Find where the given text appears and provide that cell's center as (x, y) coordinate. 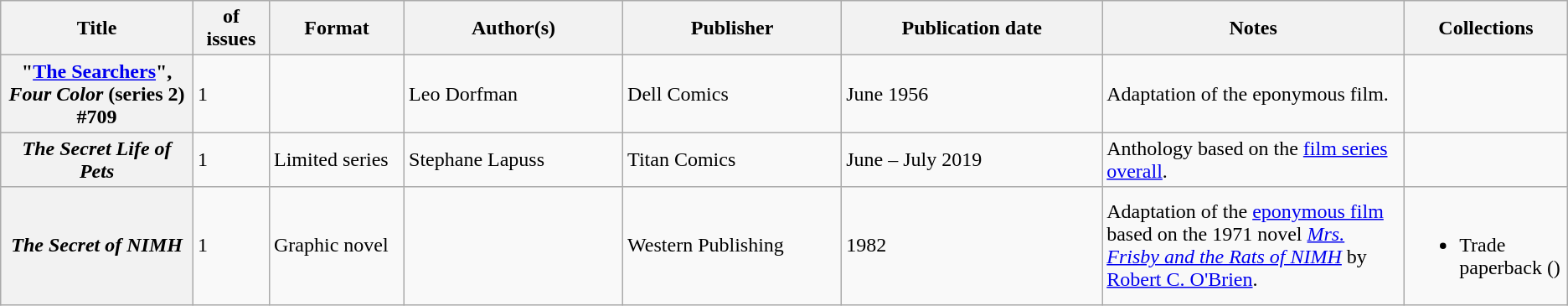
Adaptation of the eponymous film. (1253, 94)
1982 (972, 246)
Adaptation of the eponymous film based on the 1971 novel Mrs. Frisby and the Rats of NIMH by Robert C. O'Brien. (1253, 246)
of issues (231, 29)
Titan Comics (732, 159)
June – July 2019 (972, 159)
Dell Comics (732, 94)
Graphic novel (337, 246)
Collections (1486, 29)
Publisher (732, 29)
Anthology based on the film series overall. (1253, 159)
Title (97, 29)
Format (337, 29)
Limited series (337, 159)
Trade paperback () (1486, 246)
The Secret Life of Pets (97, 159)
Stephane Lapuss (514, 159)
June 1956 (972, 94)
Notes (1253, 29)
Leo Dorfman (514, 94)
Publication date (972, 29)
The Secret of NIMH (97, 246)
"The Searchers", Four Color (series 2) #709 (97, 94)
Western Publishing (732, 246)
Author(s) (514, 29)
